Capture the cell that displays the provided text and extract its (x, y) central coordinate. 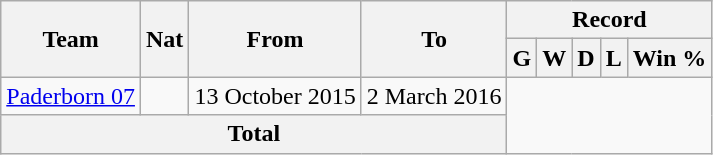
L (614, 58)
Paderborn 07 (71, 96)
G (522, 58)
13 October 2015 (275, 96)
From (275, 39)
Team (71, 39)
Record (610, 20)
D (586, 58)
Nat (164, 39)
Total (254, 134)
To (434, 39)
Win % (670, 58)
2 March 2016 (434, 96)
W (554, 58)
